Detect which cell encompasses the target text, then output its [x, y] center coordinate. 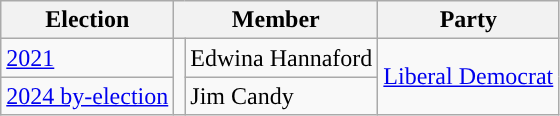
Liberal Democrat [468, 77]
Jim Candy [282, 96]
Party [468, 20]
Edwina Hannaford [282, 58]
2024 by-election [88, 96]
Election [88, 20]
Member [276, 20]
2021 [88, 58]
